From the cell containing the given text, extract its center point as [X, Y] coordinate. 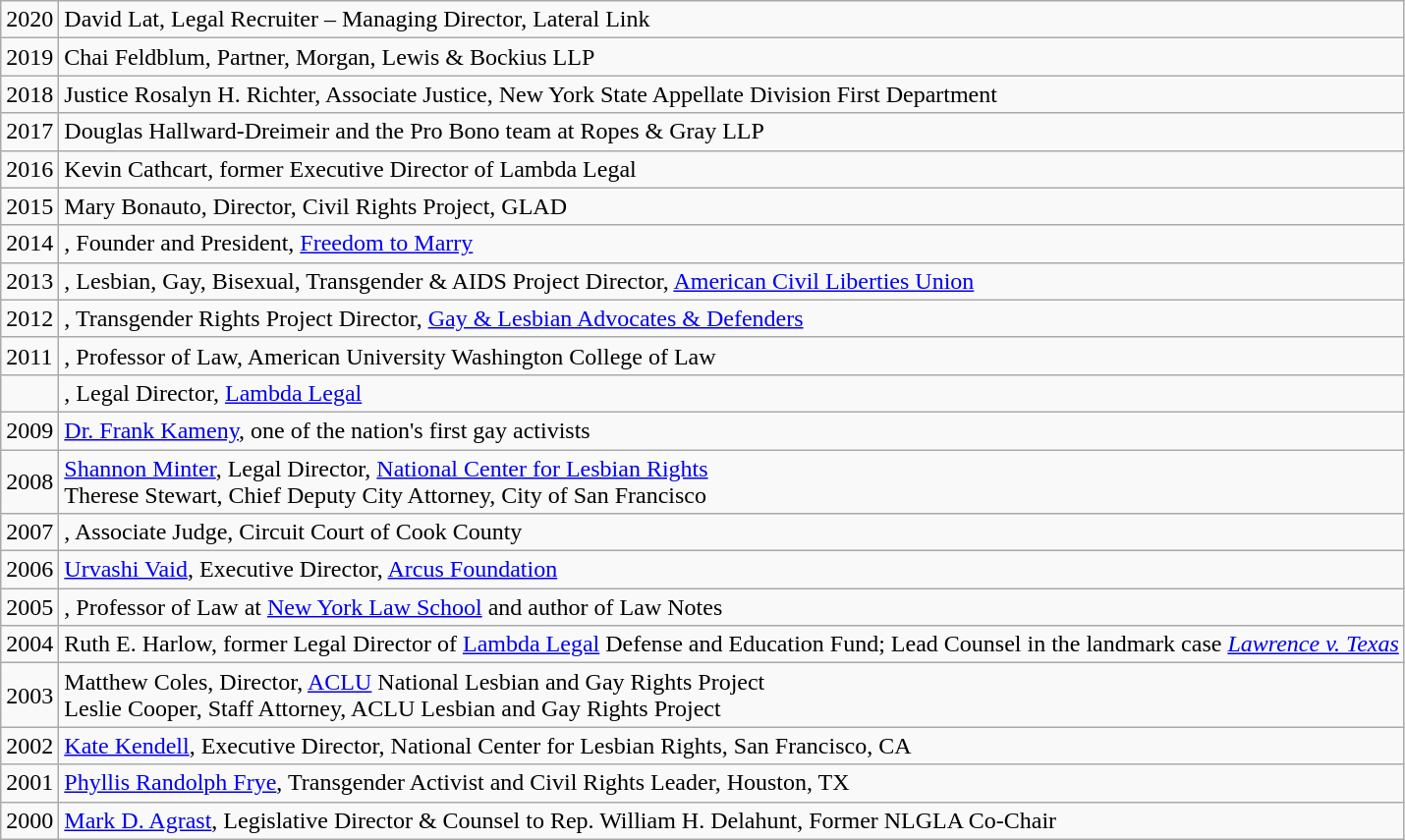
2011 [29, 356]
2013 [29, 281]
2003 [29, 696]
2002 [29, 746]
, Professor of Law at New York Law School and author of Law Notes [732, 607]
Chai Feldblum, Partner, Morgan, Lewis & Bockius LLP [732, 57]
, Founder and President, Freedom to Marry [732, 244]
David Lat, Legal Recruiter – Managing Director, Lateral Link [732, 20]
2009 [29, 430]
Kevin Cathcart, former Executive Director of Lambda Legal [732, 169]
2016 [29, 169]
Urvashi Vaid, Executive Director, Arcus Foundation [732, 570]
2014 [29, 244]
Kate Kendell, Executive Director, National Center for Lesbian Rights, San Francisco, CA [732, 746]
2001 [29, 783]
, Legal Director, Lambda Legal [732, 393]
Douglas Hallward-Dreimeir and the Pro Bono team at Ropes & Gray LLP [732, 132]
2017 [29, 132]
Shannon Minter, Legal Director, National Center for Lesbian RightsTherese Stewart, Chief Deputy City Attorney, City of San Francisco [732, 481]
Mary Bonauto, Director, Civil Rights Project, GLAD [732, 206]
Phyllis Randolph Frye, Transgender Activist and Civil Rights Leader, Houston, TX [732, 783]
2000 [29, 820]
2020 [29, 20]
Dr. Frank Kameny, one of the nation's first gay activists [732, 430]
, Lesbian, Gay, Bisexual, Transgender & AIDS Project Director, American Civil Liberties Union [732, 281]
2008 [29, 481]
Justice Rosalyn H. Richter, Associate Justice, New York State Appellate Division First Department [732, 94]
2005 [29, 607]
2019 [29, 57]
2004 [29, 644]
Matthew Coles, Director, ACLU National Lesbian and Gay Rights ProjectLeslie Cooper, Staff Attorney, ACLU Lesbian and Gay Rights Project [732, 696]
2015 [29, 206]
Ruth E. Harlow, former Legal Director of Lambda Legal Defense and Education Fund; Lead Counsel in the landmark case Lawrence v. Texas [732, 644]
, Associate Judge, Circuit Court of Cook County [732, 532]
2007 [29, 532]
2006 [29, 570]
Mark D. Agrast, Legislative Director & Counsel to Rep. William H. Delahunt, Former NLGLA Co-Chair [732, 820]
2018 [29, 94]
2012 [29, 318]
, Transgender Rights Project Director, Gay & Lesbian Advocates & Defenders [732, 318]
, Professor of Law, American University Washington College of Law [732, 356]
